Capture the cell that displays the provided text and extract its (X, Y) central coordinate. 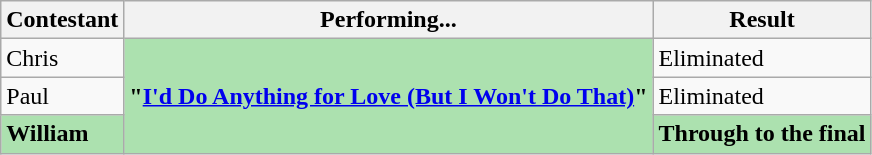
"I'd Do Anything for Love (But I Won't Do That)" (388, 96)
Chris (62, 58)
Performing... (388, 20)
Paul (62, 96)
Contestant (62, 20)
William (62, 134)
Result (762, 20)
Through to the final (762, 134)
